Identify which cell holds the provided text, then report its [x, y] central coordinate. 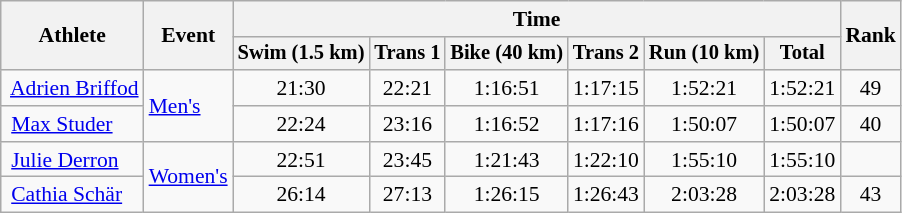
Julie Derron [72, 160]
22:24 [302, 124]
1:22:10 [606, 160]
49 [870, 88]
Women's [188, 178]
40 [870, 124]
Rank [870, 36]
Time [537, 19]
Event [188, 36]
1:17:16 [606, 124]
Trans 1 [407, 54]
43 [870, 195]
Men's [188, 106]
Swim (1.5 km) [302, 54]
1:16:52 [506, 124]
1:26:43 [606, 195]
Max Studer [72, 124]
Run (10 km) [704, 54]
1:21:43 [506, 160]
22:21 [407, 88]
Trans 2 [606, 54]
Bike (40 km) [506, 54]
21:30 [302, 88]
Athlete [72, 36]
23:45 [407, 160]
Adrien Briffod [72, 88]
Cathia Schär [72, 195]
1:16:51 [506, 88]
Total [802, 54]
26:14 [302, 195]
27:13 [407, 195]
1:17:15 [606, 88]
22:51 [302, 160]
23:16 [407, 124]
1:26:15 [506, 195]
